Search for the cell housing the specified text and yield its (x, y) center coordinate. 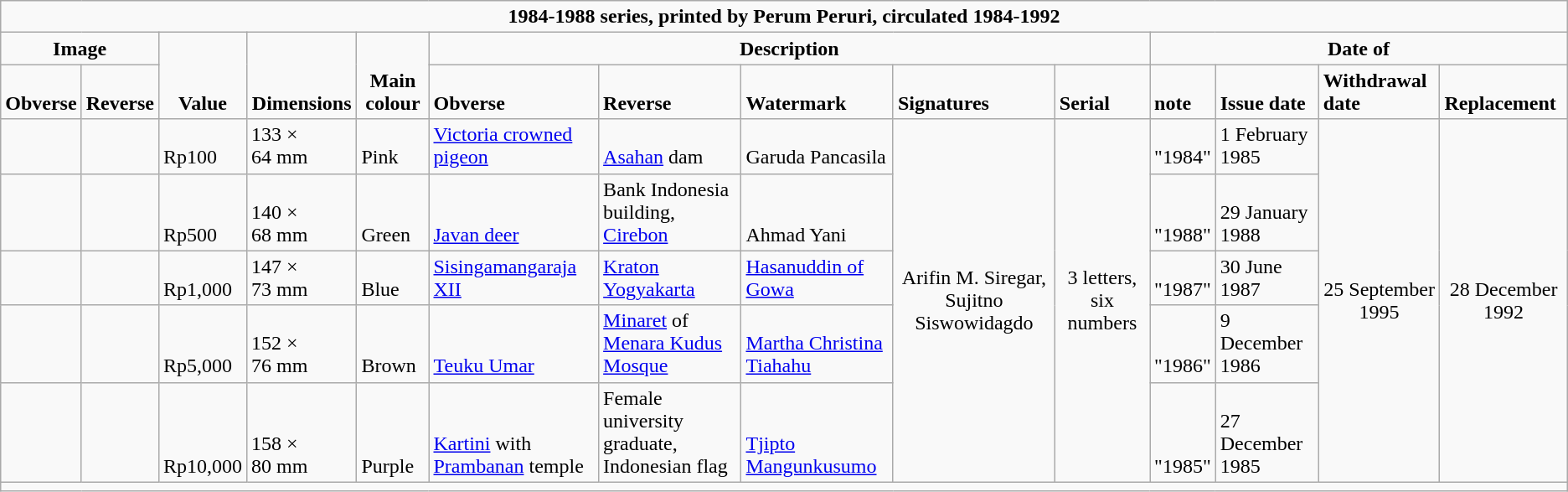
Value (203, 75)
28 December 1992 (1504, 300)
Description (789, 49)
25 September 1995 (1379, 300)
Serial (1102, 92)
Rp5,000 (203, 344)
Rp10,000 (203, 432)
Rp1,000 (203, 278)
"1984" (1183, 146)
Sisingamangaraja XII (514, 278)
"1986" (1183, 344)
Issue date (1266, 92)
Asahan dam (670, 146)
Withdrawal date (1379, 92)
Hasanuddin of Gowa (818, 278)
Tjipto Mangunkusumo (818, 432)
30 June 1987 (1266, 278)
"1988" (1183, 212)
"1985" (1183, 432)
Minaret of Menara Kudus Mosque (670, 344)
9 December 1986 (1266, 344)
29 January 1988 (1266, 212)
Rp500 (203, 212)
Teuku Umar (514, 344)
158 × 80 mm (302, 432)
Main colour (393, 75)
Garuda Pancasila (818, 146)
3 letters, six numbers (1102, 300)
note (1183, 92)
Rp100 (203, 146)
Javan deer (514, 212)
Pink (393, 146)
Ahmad Yani (818, 212)
27 December 1985 (1266, 432)
Purple (393, 432)
133 × 64 mm (302, 146)
1984-1988 series, printed by Perum Peruri, circulated 1984-1992 (784, 17)
Dimensions (302, 75)
"1987" (1183, 278)
Victoria crowned pigeon (514, 146)
Arifin M. Siregar, Sujitno Siswowidagdo (973, 300)
Date of (1359, 49)
152 × 76 mm (302, 344)
Watermark (818, 92)
Kraton Yogyakarta (670, 278)
Bank Indonesia building, Cirebon (670, 212)
Female university graduate, Indonesian flag (670, 432)
Image (80, 49)
140 × 68 mm (302, 212)
Brown (393, 344)
Kartini with Prambanan temple (514, 432)
Blue (393, 278)
Signatures (973, 92)
147 × 73 mm (302, 278)
1 February 1985 (1266, 146)
Green (393, 212)
Replacement (1504, 92)
Martha Christina Tiahahu (818, 344)
